Find where the given text appears and provide that cell's center as (X, Y) coordinate. 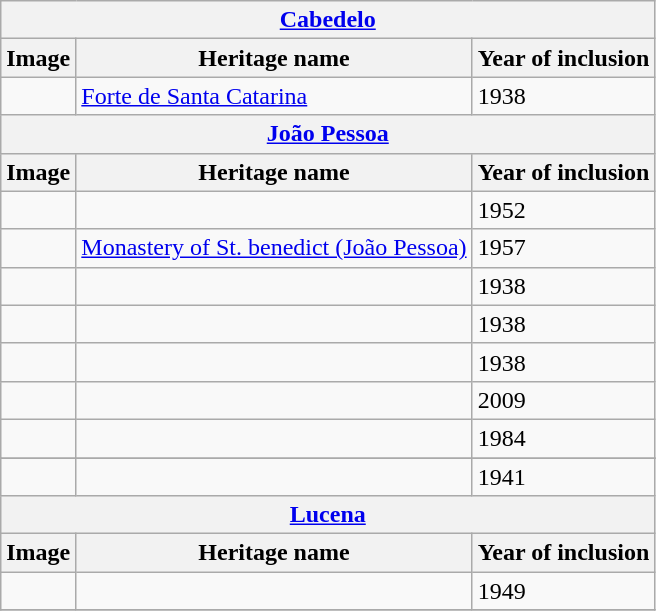
1949 (564, 591)
1957 (564, 248)
1941 (564, 477)
1952 (564, 210)
Lucena (328, 515)
Forte de Santa Catarina (274, 96)
2009 (564, 400)
João Pessoa (328, 134)
1984 (564, 438)
Cabedelo (328, 20)
Monastery of St. benedict (João Pessoa) (274, 248)
